Provide the [x, y] coordinate of the cell's center where the given text is located.  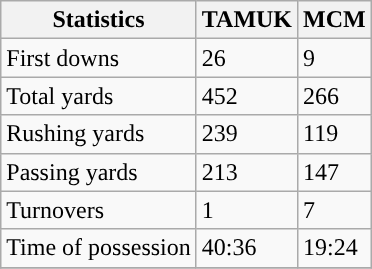
TAMUK [246, 20]
452 [246, 96]
19:24 [335, 248]
MCM [335, 20]
213 [246, 172]
239 [246, 134]
Turnovers [99, 210]
Time of possession [99, 248]
147 [335, 172]
Passing yards [99, 172]
40:36 [246, 248]
Rushing yards [99, 134]
Statistics [99, 20]
26 [246, 58]
119 [335, 134]
Total yards [99, 96]
1 [246, 210]
First downs [99, 58]
266 [335, 96]
7 [335, 210]
9 [335, 58]
